Determine the [x, y] coordinate at the center of the cell enclosing the given text.  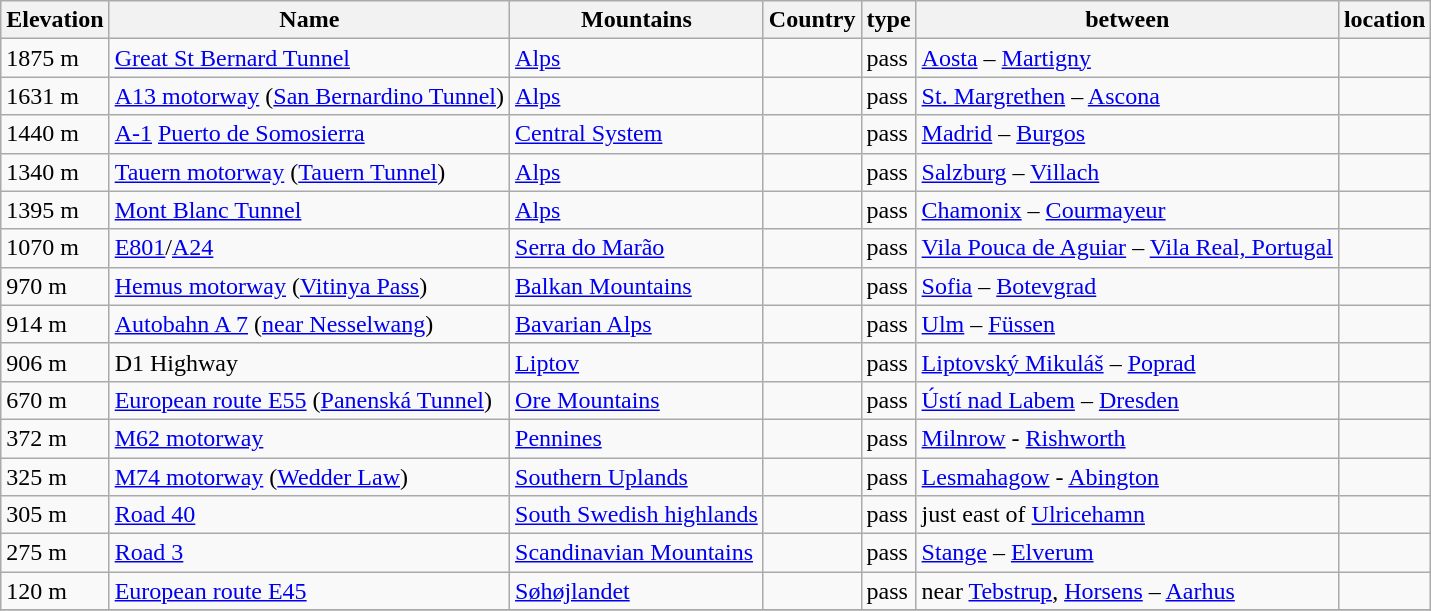
Great St Bernard Tunnel [309, 58]
Ulm – Füssen [1127, 324]
Chamonix – Courmayeur [1127, 210]
906 m [55, 362]
Tauern motorway (Tauern Tunnel) [309, 172]
Road 3 [309, 553]
A-1 Puerto de Somosierra [309, 134]
Stange – Elverum [1127, 553]
D1 Highway [309, 362]
near Tebstrup, Horsens – Aarhus [1127, 591]
970 m [55, 286]
European route E45 [309, 591]
Milnrow - Rishworth [1127, 438]
M62 motorway [309, 438]
M74 motorway (Wedder Law) [309, 477]
A13 motorway (San Bernardino Tunnel) [309, 96]
305 m [55, 515]
Southern Uplands [637, 477]
Liptovský Mikuláš – Poprad [1127, 362]
South Swedish highlands [637, 515]
325 m [55, 477]
1340 m [55, 172]
Country [812, 20]
1440 m [55, 134]
Scandinavian Mountains [637, 553]
120 m [55, 591]
Sofia – Botevgrad [1127, 286]
1875 m [55, 58]
Balkan Mountains [637, 286]
Central System [637, 134]
1070 m [55, 248]
E801/A24 [309, 248]
Lesmahagow - Abington [1127, 477]
Aosta – Martigny [1127, 58]
Madrid – Burgos [1127, 134]
914 m [55, 324]
Road 40 [309, 515]
Liptov [637, 362]
Hemus motorway (Vitinya Pass) [309, 286]
European route E55 (Panenská Tunnel) [309, 400]
Autobahn A 7 (near Nesselwang) [309, 324]
372 m [55, 438]
1395 m [55, 210]
Salzburg – Villach [1127, 172]
Bavarian Alps [637, 324]
Søhøjlandet [637, 591]
1631 m [55, 96]
670 m [55, 400]
Name [309, 20]
St. Margrethen – Ascona [1127, 96]
type [888, 20]
Pennines [637, 438]
Mont Blanc Tunnel [309, 210]
Mountains [637, 20]
Serra do Marão [637, 248]
between [1127, 20]
location [1384, 20]
275 m [55, 553]
Vila Pouca de Aguiar – Vila Real, Portugal [1127, 248]
Ore Mountains [637, 400]
Ústí nad Labem – Dresden [1127, 400]
just east of Ulricehamn [1127, 515]
Elevation [55, 20]
